Detect which cell encompasses the target text, then output its [X, Y] center coordinate. 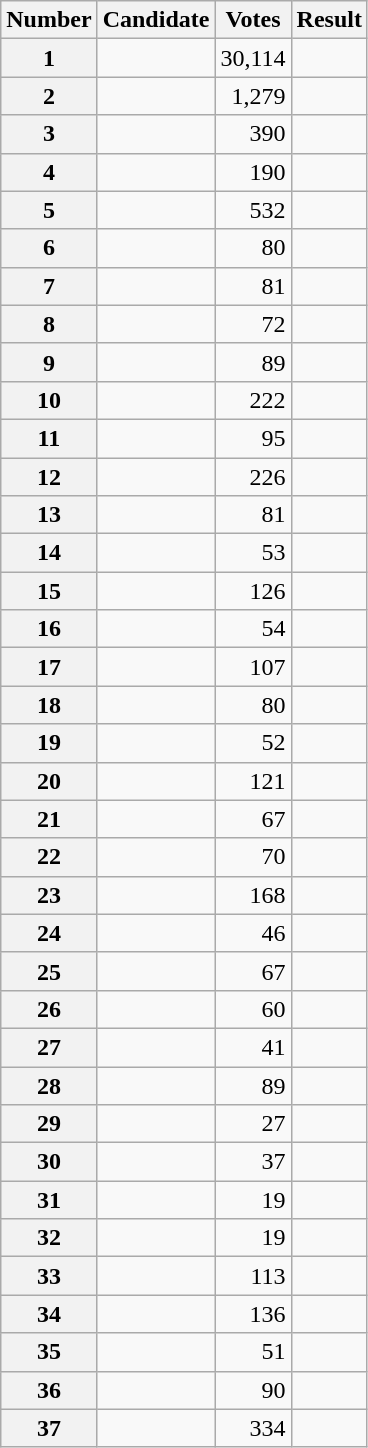
35 [49, 1352]
226 [253, 477]
30 [49, 1162]
51 [253, 1352]
136 [253, 1314]
28 [49, 1085]
32 [49, 1238]
21 [49, 819]
222 [253, 400]
190 [253, 172]
Votes [253, 20]
107 [253, 667]
72 [253, 324]
36 [49, 1390]
126 [253, 591]
54 [253, 629]
26 [49, 1009]
532 [253, 210]
13 [49, 515]
70 [253, 857]
1 [49, 58]
46 [253, 933]
18 [49, 705]
34 [49, 1314]
10 [49, 400]
23 [49, 895]
53 [253, 553]
390 [253, 134]
33 [49, 1276]
90 [253, 1390]
60 [253, 1009]
52 [253, 743]
22 [49, 857]
6 [49, 248]
168 [253, 895]
30,114 [253, 58]
24 [49, 933]
31 [49, 1200]
1,279 [253, 96]
121 [253, 781]
4 [49, 172]
113 [253, 1276]
8 [49, 324]
3 [49, 134]
15 [49, 591]
5 [49, 210]
14 [49, 553]
25 [49, 971]
41 [253, 1047]
9 [49, 362]
11 [49, 438]
20 [49, 781]
Number [49, 20]
2 [49, 96]
334 [253, 1428]
Result [329, 20]
12 [49, 477]
95 [253, 438]
17 [49, 667]
16 [49, 629]
7 [49, 286]
Candidate [156, 20]
29 [49, 1124]
